Detect which cell encompasses the target text, then output its [X, Y] center coordinate. 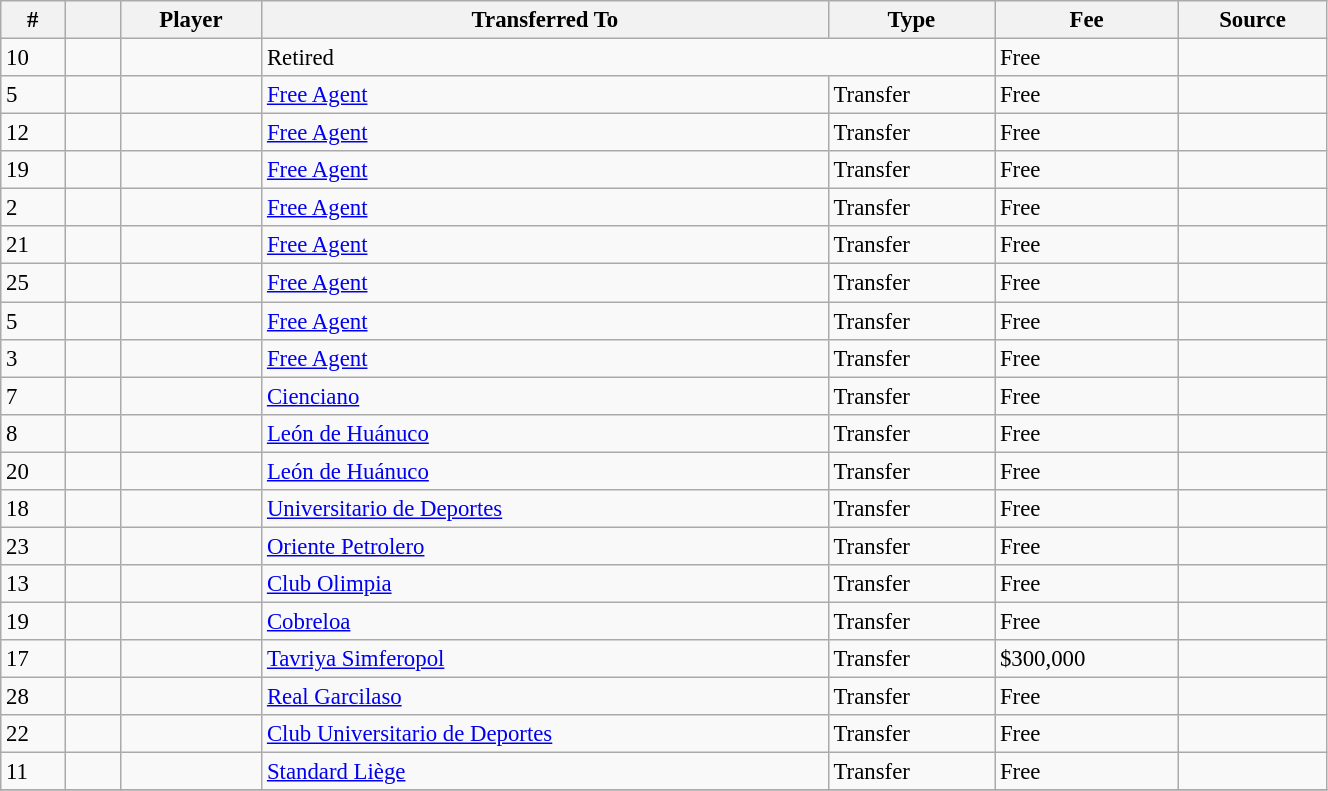
12 [33, 133]
17 [33, 659]
3 [33, 358]
Transferred To [546, 20]
Club Universitario de Deportes [546, 734]
Retired [628, 58]
7 [33, 396]
Cienciano [546, 396]
Real Garcilaso [546, 697]
20 [33, 471]
Club Olimpia [546, 584]
Universitario de Deportes [546, 509]
Fee [1087, 20]
Type [911, 20]
Tavriya Simferopol [546, 659]
11 [33, 772]
22 [33, 734]
Source [1252, 20]
Player [190, 20]
13 [33, 584]
2 [33, 208]
Oriente Petrolero [546, 546]
10 [33, 58]
Standard Liège [546, 772]
8 [33, 433]
18 [33, 509]
21 [33, 245]
25 [33, 283]
Cobreloa [546, 621]
28 [33, 697]
# [33, 20]
23 [33, 546]
$300,000 [1087, 659]
